Scan for the cell matching the given text and deliver its [X, Y] coordinate at center. 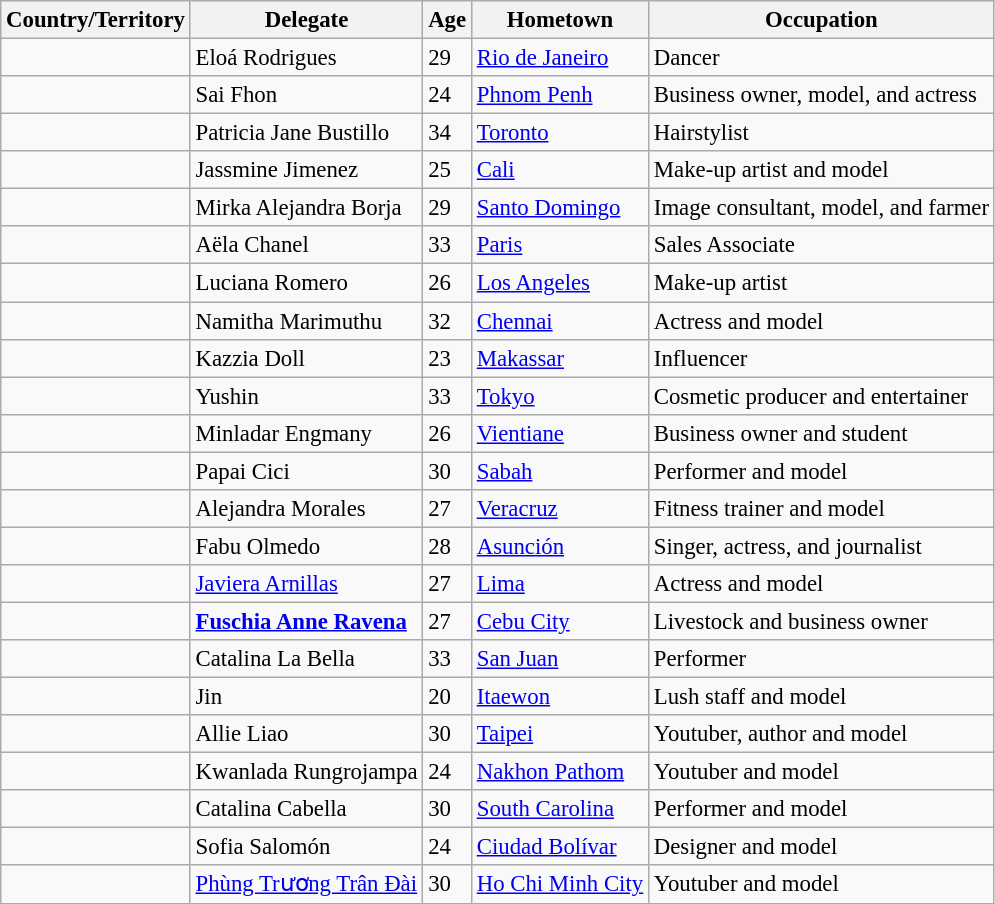
Paris [560, 245]
Age [448, 20]
Patricia Jane Bustillo [306, 133]
Country/Territory [96, 20]
Eloá Rodrigues [306, 58]
Santo Domingo [560, 208]
Youtuber, author and model [821, 734]
Vientiane [560, 433]
Make-up artist and model [821, 170]
Namitha Marimuthu [306, 321]
South Carolina [560, 809]
Fuschia Anne Ravena [306, 621]
Makassar [560, 358]
Fabu Olmedo [306, 546]
Veracruz [560, 509]
Rio de Janeiro [560, 58]
Designer and model [821, 847]
Kazzia Doll [306, 358]
Catalina La Bella [306, 659]
Jin [306, 697]
Business owner and student [821, 433]
Los Angeles [560, 283]
Fitness trainer and model [821, 509]
Alejandra Morales [306, 509]
Aëla Chanel [306, 245]
Minladar Engmany [306, 433]
Toronto [560, 133]
32 [448, 321]
Cosmetic producer and entertainer [821, 396]
Yushin [306, 396]
Phùng Trương Trân Đài [306, 885]
28 [448, 546]
Sai Fhon [306, 95]
Papai Cici [306, 471]
25 [448, 170]
Business owner, model, and actress [821, 95]
Luciana Romero [306, 283]
Itaewon [560, 697]
Image consultant, model, and farmer [821, 208]
Performer [821, 659]
Allie Liao [306, 734]
Livestock and business owner [821, 621]
Dancer [821, 58]
Cali [560, 170]
Lima [560, 584]
Delegate [306, 20]
Cebu City [560, 621]
Occupation [821, 20]
23 [448, 358]
Sofia Salomón [306, 847]
Asunción [560, 546]
Tokyo [560, 396]
Phnom Penh [560, 95]
Sales Associate [821, 245]
Ciudad Bolívar [560, 847]
Chennai [560, 321]
Ho Chi Minh City [560, 885]
Javiera Arnillas [306, 584]
Mirka Alejandra Borja [306, 208]
Catalina Cabella [306, 809]
San Juan [560, 659]
Lush staff and model [821, 697]
34 [448, 133]
Singer, actress, and journalist [821, 546]
Jassmine Jimenez [306, 170]
Hometown [560, 20]
Taipei [560, 734]
Hairstylist [821, 133]
Make-up artist [821, 283]
20 [448, 697]
Influencer [821, 358]
Sabah [560, 471]
Kwanlada Rungrojampa [306, 772]
Nakhon Pathom [560, 772]
